Capture the cell that displays the provided text and extract its [x, y] central coordinate. 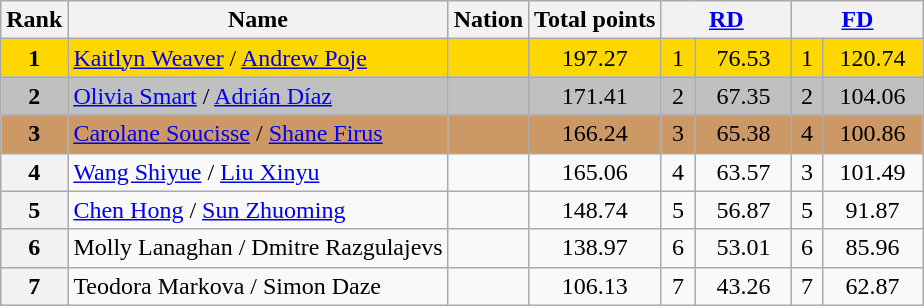
171.41 [595, 96]
Carolane Soucisse / Shane Firus [258, 134]
106.13 [595, 286]
91.87 [872, 210]
Total points [595, 20]
62.87 [872, 286]
100.86 [872, 134]
138.97 [595, 248]
Name [258, 20]
120.74 [872, 58]
Rank [34, 20]
165.06 [595, 172]
65.38 [744, 134]
Nation [488, 20]
166.24 [595, 134]
Teodora Markova / Simon Daze [258, 286]
RD [726, 20]
Molly Lanaghan / Dmitre Razgulajevs [258, 248]
43.26 [744, 286]
Kaitlyn Weaver / Andrew Poje [258, 58]
Wang Shiyue / Liu Xinyu [258, 172]
FD [858, 20]
104.06 [872, 96]
67.35 [744, 96]
56.87 [744, 210]
101.49 [872, 172]
85.96 [872, 248]
Olivia Smart / Adrián Díaz [258, 96]
148.74 [595, 210]
197.27 [595, 58]
53.01 [744, 248]
76.53 [744, 58]
63.57 [744, 172]
Chen Hong / Sun Zhuoming [258, 210]
